Detect which cell encompasses the target text, then output its (X, Y) center coordinate. 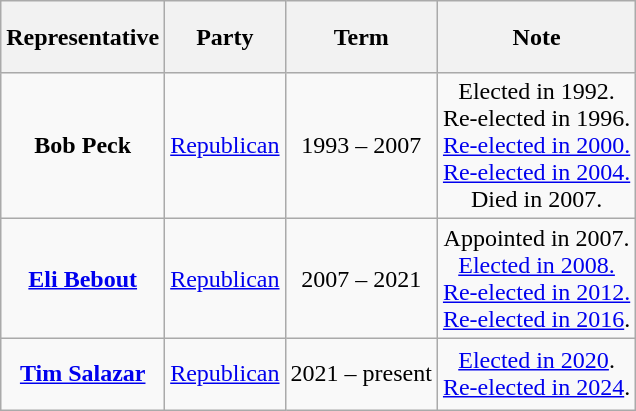
Elected in 1992.Re-elected in 1996.Re-elected in 2000.Re-elected in 2004.Died in 2007. (536, 146)
Eli Bebout (83, 278)
Party (225, 37)
Tim Salazar (83, 374)
Bob Peck (83, 146)
Elected in 2020.Re-elected in 2024. (536, 374)
Appointed in 2007.Elected in 2008.Re-elected in 2012.Re-elected in 2016. (536, 278)
Note (536, 37)
1993 – 2007 (361, 146)
Representative (83, 37)
2007 – 2021 (361, 278)
2021 – present (361, 374)
Term (361, 37)
